Pinpoint the cell where the given text exists, returning its (x, y) midpoint coordinate. 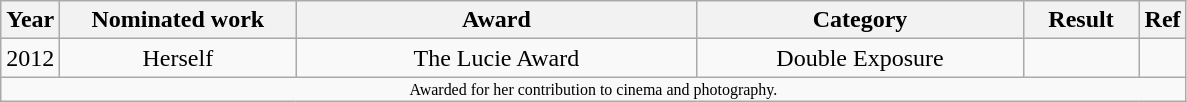
Year (30, 20)
Ref (1162, 20)
The Lucie Award (496, 58)
Herself (178, 58)
Double Exposure (860, 58)
Nominated work (178, 20)
Awarded for her contribution to cinema and photography. (594, 89)
Award (496, 20)
Category (860, 20)
2012 (30, 58)
Result (1081, 20)
